Search for the cell housing the specified text and yield its (x, y) center coordinate. 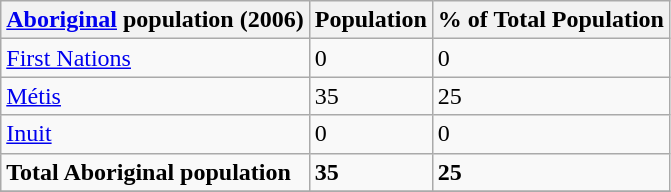
Aboriginal population (2006) (155, 20)
Total Aboriginal population (155, 172)
Population (370, 20)
% of Total Population (550, 20)
Métis (155, 96)
Inuit (155, 134)
First Nations (155, 58)
